Pinpoint the cell where the given text exists, returning its (x, y) midpoint coordinate. 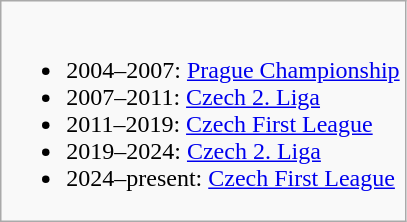
2004–2007: Prague Championship2007–2011: Czech 2. Liga2011–2019: Czech First League2019–2024: Czech 2. Liga2024–present: Czech First League (203, 112)
